Identify which cell holds the provided text, then report its (X, Y) central coordinate. 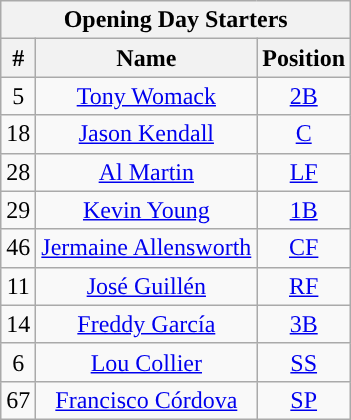
SP (304, 400)
Name (146, 58)
Jason Kendall (146, 134)
Freddy García (146, 324)
RF (304, 286)
José Guillén (146, 286)
Tony Womack (146, 96)
46 (18, 248)
Position (304, 58)
11 (18, 286)
Opening Day Starters (176, 20)
1B (304, 210)
LF (304, 172)
# (18, 58)
Francisco Córdova (146, 400)
18 (18, 134)
SS (304, 362)
29 (18, 210)
67 (18, 400)
Lou Collier (146, 362)
Al Martin (146, 172)
6 (18, 362)
Jermaine Allensworth (146, 248)
5 (18, 96)
C (304, 134)
28 (18, 172)
2B (304, 96)
CF (304, 248)
3B (304, 324)
Kevin Young (146, 210)
14 (18, 324)
